Provide the [X, Y] coordinate of the cell's center where the given text is located.  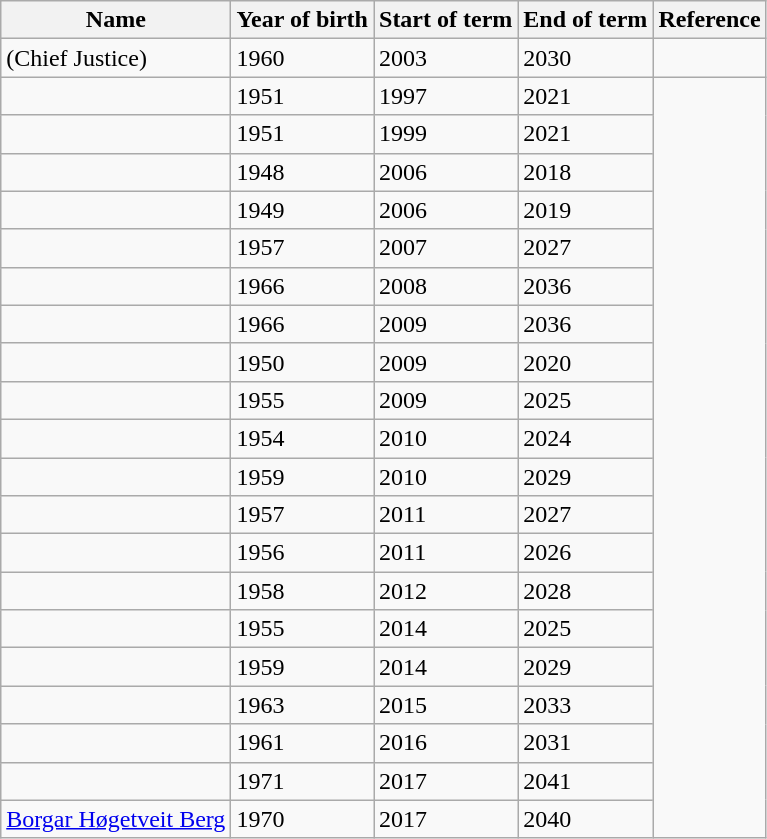
2008 [446, 286]
2007 [446, 248]
1949 [302, 210]
Name [116, 20]
Year of birth [302, 20]
1971 [302, 781]
2018 [586, 172]
1960 [302, 58]
1958 [302, 591]
1948 [302, 172]
2020 [586, 362]
2030 [586, 58]
2024 [586, 438]
1963 [302, 705]
End of term [586, 20]
2033 [586, 705]
1950 [302, 362]
1956 [302, 553]
2016 [446, 743]
1999 [446, 134]
1954 [302, 438]
Borgar Høgetveit Berg [116, 819]
2040 [586, 819]
2031 [586, 743]
2028 [586, 591]
2019 [586, 210]
1997 [446, 96]
2015 [446, 705]
2012 [446, 591]
2003 [446, 58]
Reference [710, 20]
1970 [302, 819]
2026 [586, 553]
2041 [586, 781]
Start of term [446, 20]
1961 [302, 743]
(Chief Justice) [116, 58]
